Extract the [x, y] coordinate from the center of the cell holding the provided text.  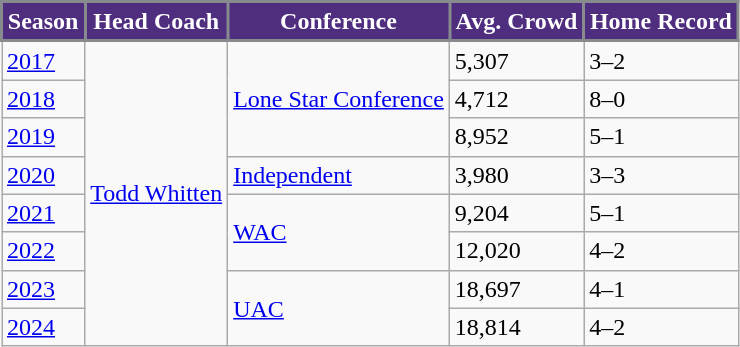
12,020 [516, 251]
2017 [44, 60]
WAC [339, 232]
Independent [339, 175]
2023 [44, 289]
8,952 [516, 137]
3–3 [662, 175]
2020 [44, 175]
9,204 [516, 213]
4–1 [662, 289]
Conference [339, 22]
2021 [44, 213]
8–0 [662, 99]
3,980 [516, 175]
Todd Whitten [156, 194]
UAC [339, 308]
2019 [44, 137]
Lone Star Conference [339, 98]
3–2 [662, 60]
2024 [44, 327]
18,697 [516, 289]
Home Record [662, 22]
5,307 [516, 60]
Avg. Crowd [516, 22]
2022 [44, 251]
Season [44, 22]
18,814 [516, 327]
2018 [44, 99]
4,712 [516, 99]
Head Coach [156, 22]
